Provide the (X, Y) coordinate of the cell's center where the given text is located.  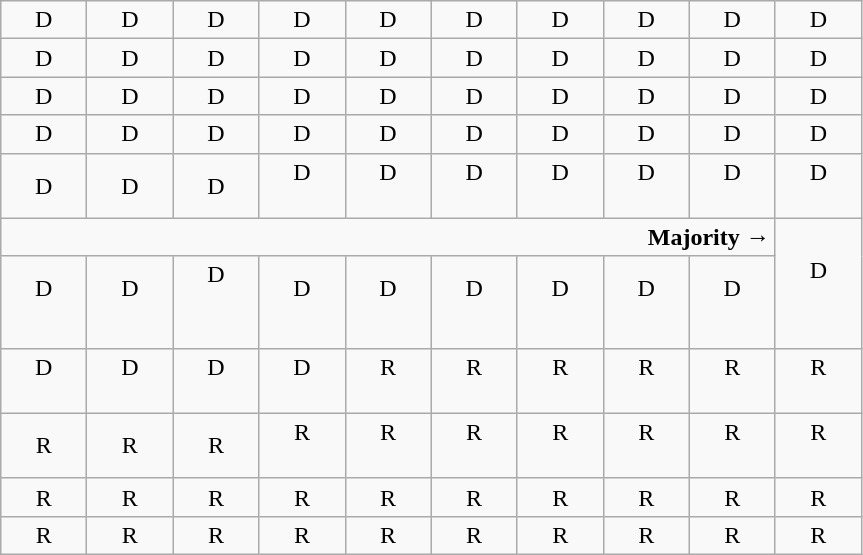
Majority → (388, 237)
